Provide the (X, Y) coordinate of the cell's center where the given text is located.  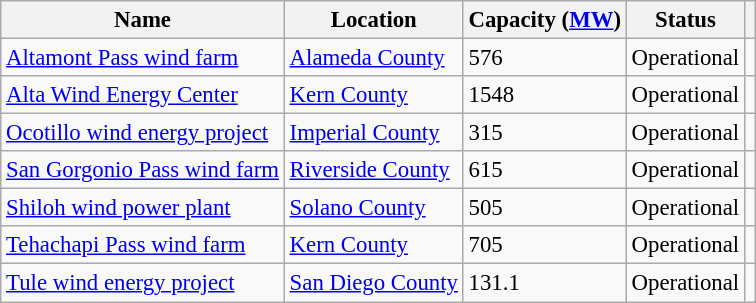
505 (544, 208)
Ocotillo wind energy project (143, 133)
Name (143, 20)
615 (544, 170)
Imperial County (374, 133)
Status (685, 20)
Shiloh wind power plant (143, 208)
Alta Wind Energy Center (143, 95)
Tule wind energy project (143, 283)
Tehachapi Pass wind farm (143, 245)
San Gorgonio Pass wind farm (143, 170)
315 (544, 133)
Altamont Pass wind farm (143, 58)
Solano County (374, 208)
Riverside County (374, 170)
1548 (544, 95)
576 (544, 58)
Location (374, 20)
Alameda County (374, 58)
131.1 (544, 283)
705 (544, 245)
Capacity (MW) (544, 20)
San Diego County (374, 283)
